For the text-containing cell, return its midpoint in [x, y] coordinate format. 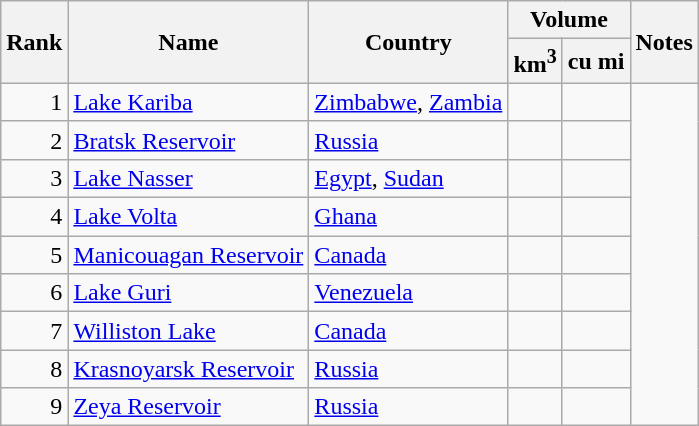
6 [34, 293]
km3 [535, 62]
Country [408, 42]
Rank [34, 42]
Name [188, 42]
Manicouagan Reservoir [188, 255]
1 [34, 102]
4 [34, 217]
Krasnoyarsk Reservoir [188, 369]
2 [34, 140]
Bratsk Reservoir [188, 140]
Egypt, Sudan [408, 178]
8 [34, 369]
Zeya Reservoir [188, 407]
Lake Volta [188, 217]
Lake Kariba [188, 102]
Williston Lake [188, 331]
Ghana [408, 217]
Volume [569, 20]
7 [34, 331]
3 [34, 178]
Venezuela [408, 293]
5 [34, 255]
cu mi [596, 62]
Notes [664, 42]
Zimbabwe, Zambia [408, 102]
9 [34, 407]
Lake Guri [188, 293]
Lake Nasser [188, 178]
